Find where the given text appears and provide that cell's center as [X, Y] coordinate. 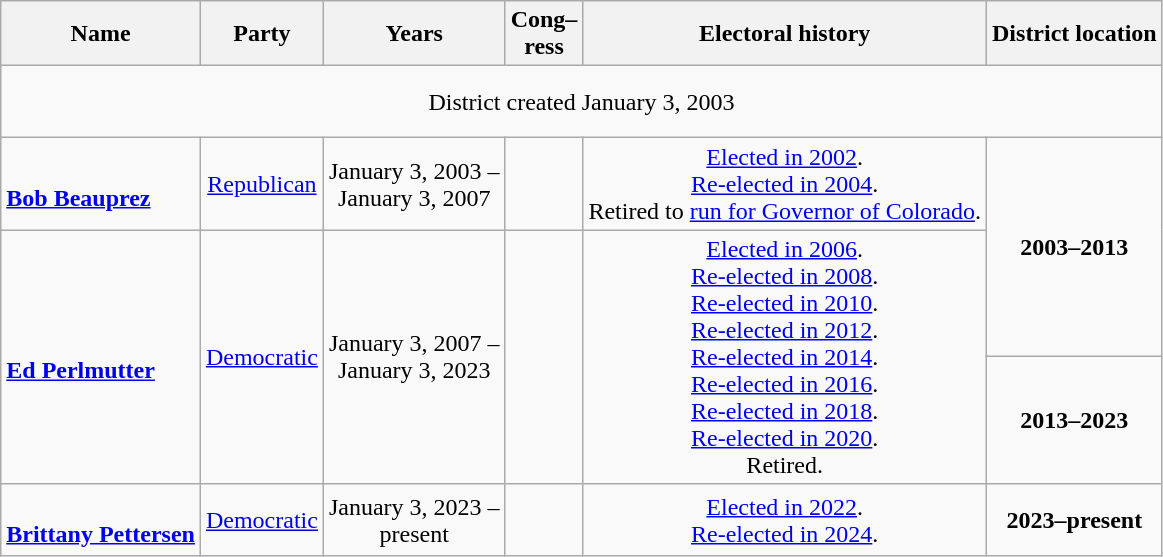
2013–2023 [1075, 420]
District created January 3, 2003 [582, 102]
Ed Perlmutter [101, 357]
January 3, 2023 –present [414, 520]
January 3, 2007 –January 3, 2023 [414, 357]
Name [101, 34]
January 3, 2003 –January 3, 2007 [414, 184]
District location [1075, 34]
Party [262, 34]
Elected in 2022.Re-elected in 2024. [785, 520]
Electoral history [785, 34]
Republican [262, 184]
2003–2013 [1075, 248]
Brittany Pettersen [101, 520]
Bob Beauprez [101, 184]
2023–present [1075, 520]
Cong–ress [544, 34]
Elected in 2002.Re-elected in 2004.Retired to run for Governor of Colorado. [785, 184]
Years [414, 34]
